Identify which cell holds the provided text, then report its [X, Y] central coordinate. 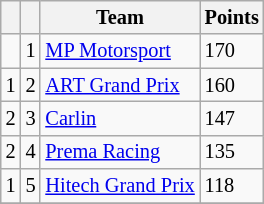
Points [232, 17]
118 [232, 186]
ART Grand Prix [120, 85]
147 [232, 118]
Team [120, 17]
Carlin [120, 118]
3 [31, 118]
Hitech Grand Prix [120, 186]
5 [31, 186]
4 [31, 152]
135 [232, 152]
Prema Racing [120, 152]
160 [232, 85]
MP Motorsport [120, 51]
170 [232, 51]
